From the cell containing the given text, extract its center point as [x, y] coordinate. 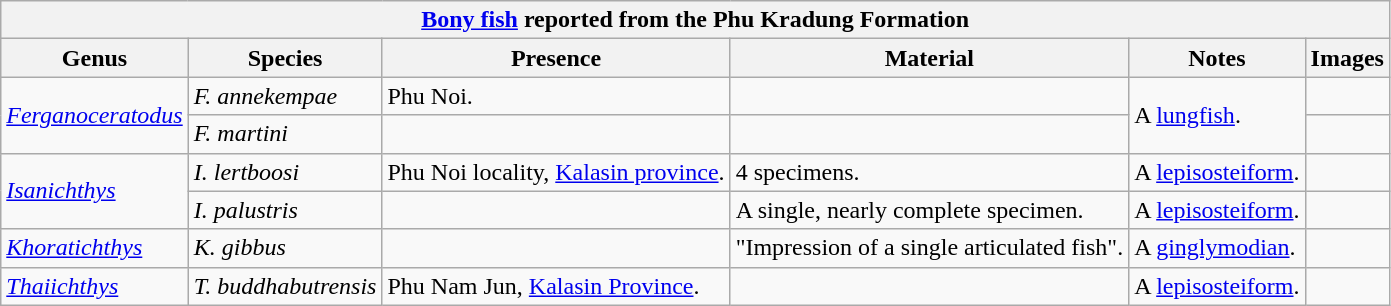
A lungfish. [1217, 115]
4 specimens. [930, 172]
F. martini [285, 134]
Ferganoceratodus [94, 115]
I. lertboosi [285, 172]
Images [1347, 58]
K. gibbus [285, 248]
F. annekempae [285, 96]
Isanichthys [94, 191]
I. palustris [285, 210]
A ginglymodian. [1217, 248]
Species [285, 58]
Thaiichthys [94, 286]
Khoratichthys [94, 248]
"Impression of a single articulated fish". [930, 248]
Bony fish reported from the Phu Kradung Formation [696, 20]
Material [930, 58]
T. buddhabutrensis [285, 286]
Phu Nam Jun, Kalasin Province. [556, 286]
Notes [1217, 58]
Phu Noi locality, Kalasin province. [556, 172]
Phu Noi. [556, 96]
Genus [94, 58]
Presence [556, 58]
A single, nearly complete specimen. [930, 210]
